Determine the (x, y) coordinate at the center of the cell enclosing the given text.  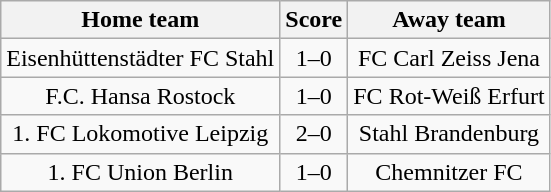
Score (314, 20)
Home team (140, 20)
2–0 (314, 134)
Stahl Brandenburg (449, 134)
Eisenhüttenstädter FC Stahl (140, 58)
1. FC Lokomotive Leipzig (140, 134)
Away team (449, 20)
F.C. Hansa Rostock (140, 96)
FC Rot-Weiß Erfurt (449, 96)
FC Carl Zeiss Jena (449, 58)
1. FC Union Berlin (140, 172)
Chemnitzer FC (449, 172)
